Pinpoint the cell where the given text exists, returning its (X, Y) midpoint coordinate. 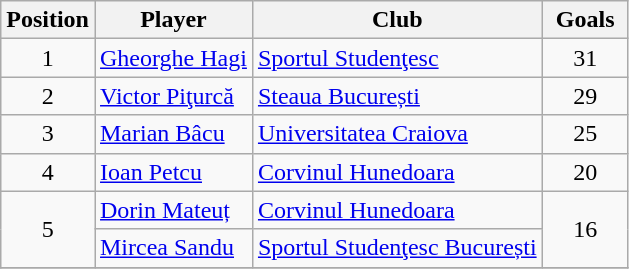
16 (585, 229)
29 (585, 96)
25 (585, 134)
Player (173, 20)
Sportul Studenţesc (397, 58)
20 (585, 172)
Victor Piţurcă (173, 96)
Steaua București (397, 96)
Gheorghe Hagi (173, 58)
31 (585, 58)
3 (48, 134)
2 (48, 96)
Position (48, 20)
Goals (585, 20)
Mircea Sandu (173, 248)
Dorin Mateuț (173, 210)
Club (397, 20)
1 (48, 58)
Sportul Studenţesc București (397, 248)
Universitatea Craiova (397, 134)
Marian Bâcu (173, 134)
5 (48, 229)
4 (48, 172)
Ioan Petcu (173, 172)
